Search for the cell housing the specified text and yield its (x, y) center coordinate. 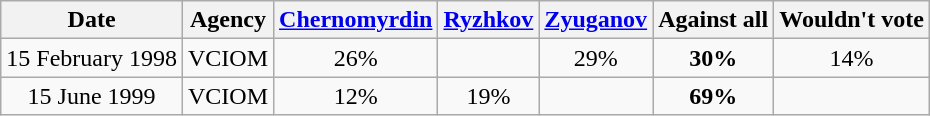
Wouldn't vote (852, 20)
15 February 1998 (92, 58)
19% (488, 96)
26% (356, 58)
14% (852, 58)
Date (92, 20)
Agency (228, 20)
12% (356, 96)
30% (714, 58)
Zyuganov (596, 20)
15 June 1999 (92, 96)
29% (596, 58)
Ryzhkov (488, 20)
Against all (714, 20)
Chernomyrdin (356, 20)
69% (714, 96)
